Pinpoint the cell where the given text exists, returning its [x, y] midpoint coordinate. 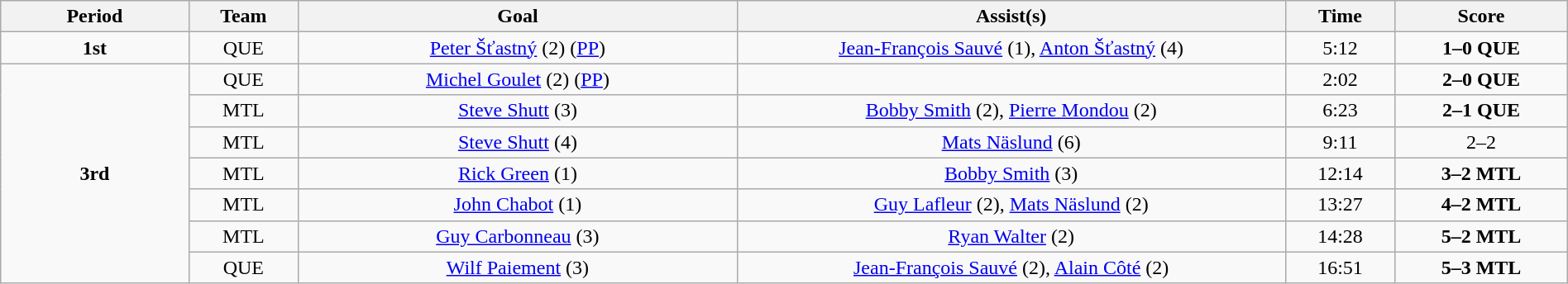
Assist(s) [1011, 17]
5–2 MTL [1481, 236]
1–0 QUE [1481, 48]
16:51 [1340, 267]
Steve Shutt (4) [518, 142]
13:27 [1340, 205]
Michel Goulet (2) (PP) [518, 79]
2–0 QUE [1481, 79]
3rd [94, 173]
5–3 MTL [1481, 267]
Ryan Walter (2) [1011, 236]
Time [1340, 17]
5:12 [1340, 48]
9:11 [1340, 142]
Rick Green (1) [518, 173]
Period [94, 17]
Team [243, 17]
Guy Carbonneau (3) [518, 236]
4–2 MTL [1481, 205]
Jean-François Sauvé (1), Anton Šťastný (4) [1011, 48]
2:02 [1340, 79]
14:28 [1340, 236]
Jean-François Sauvé (2), Alain Côté (2) [1011, 267]
2–2 [1481, 142]
Guy Lafleur (2), Mats Näslund (2) [1011, 205]
6:23 [1340, 111]
Peter Šťastný (2) (PP) [518, 48]
Steve Shutt (3) [518, 111]
1st [94, 48]
2–1 QUE [1481, 111]
Score [1481, 17]
Bobby Smith (3) [1011, 173]
Bobby Smith (2), Pierre Mondou (2) [1011, 111]
12:14 [1340, 173]
3–2 MTL [1481, 173]
Mats Näslund (6) [1011, 142]
Goal [518, 17]
John Chabot (1) [518, 205]
Wilf Paiement (3) [518, 267]
